Find where the given text appears and provide that cell's center as (x, y) coordinate. 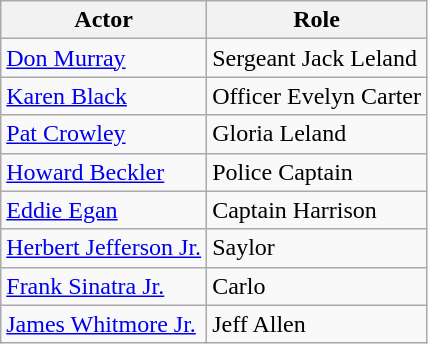
Gloria Leland (317, 134)
Actor (104, 20)
Pat Crowley (104, 134)
Karen Black (104, 96)
Howard Beckler (104, 172)
Police Captain (317, 172)
Carlo (317, 286)
James Whitmore Jr. (104, 324)
Officer Evelyn Carter (317, 96)
Herbert Jefferson Jr. (104, 248)
Frank Sinatra Jr. (104, 286)
Role (317, 20)
Eddie Egan (104, 210)
Sergeant Jack Leland (317, 58)
Jeff Allen (317, 324)
Don Murray (104, 58)
Saylor (317, 248)
Captain Harrison (317, 210)
